Pinpoint the cell where the given text exists, returning its (X, Y) midpoint coordinate. 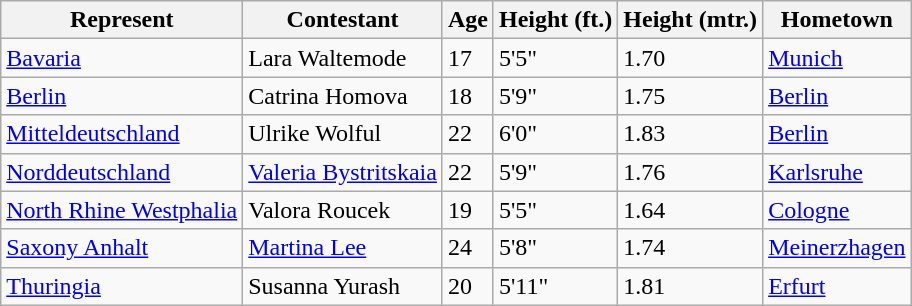
1.81 (690, 286)
20 (468, 286)
5'8" (555, 248)
18 (468, 96)
Munich (837, 58)
Meinerzhagen (837, 248)
Mitteldeutschland (122, 134)
Age (468, 20)
Susanna Yurash (343, 286)
Saxony Anhalt (122, 248)
24 (468, 248)
Martina Lee (343, 248)
17 (468, 58)
Height (mtr.) (690, 20)
Represent (122, 20)
Cologne (837, 210)
Height (ft.) (555, 20)
Ulrike Wolful (343, 134)
Contestant (343, 20)
Karlsruhe (837, 172)
Hometown (837, 20)
1.70 (690, 58)
North Rhine Westphalia (122, 210)
Norddeutschland (122, 172)
1.76 (690, 172)
Thuringia (122, 286)
1.75 (690, 96)
1.74 (690, 248)
Valeria Bystritskaia (343, 172)
Valora Roucek (343, 210)
5'11" (555, 286)
19 (468, 210)
Bavaria (122, 58)
Catrina Homova (343, 96)
1.83 (690, 134)
Lara Waltemode (343, 58)
Erfurt (837, 286)
6'0" (555, 134)
1.64 (690, 210)
